Extract the (x, y) coordinate from the center of the cell holding the provided text.  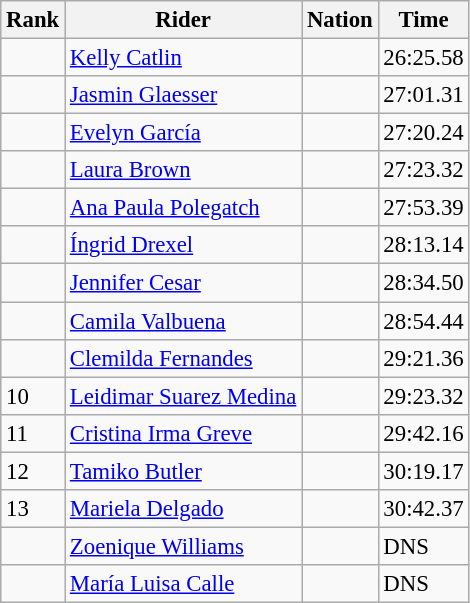
Rider (184, 20)
27:53.39 (424, 208)
Mariela Delgado (184, 509)
Cristina Irma Greve (184, 433)
María Luisa Calle (184, 584)
Evelyn García (184, 133)
Laura Brown (184, 170)
27:23.32 (424, 170)
Leidimar Suarez Medina (184, 396)
Tamiko Butler (184, 471)
Íngrid Drexel (184, 245)
11 (33, 433)
Kelly Catlin (184, 58)
29:42.16 (424, 433)
26:25.58 (424, 58)
Clemilda Fernandes (184, 358)
30:42.37 (424, 509)
Time (424, 20)
30:19.17 (424, 471)
Nation (340, 20)
12 (33, 471)
28:13.14 (424, 245)
27:20.24 (424, 133)
29:23.32 (424, 396)
28:34.50 (424, 283)
13 (33, 509)
Jennifer Cesar (184, 283)
Camila Valbuena (184, 321)
27:01.31 (424, 95)
10 (33, 396)
Rank (33, 20)
29:21.36 (424, 358)
28:54.44 (424, 321)
Jasmin Glaesser (184, 95)
Ana Paula Polegatch (184, 208)
Zoenique Williams (184, 546)
